Capture the cell that displays the provided text and extract its (x, y) central coordinate. 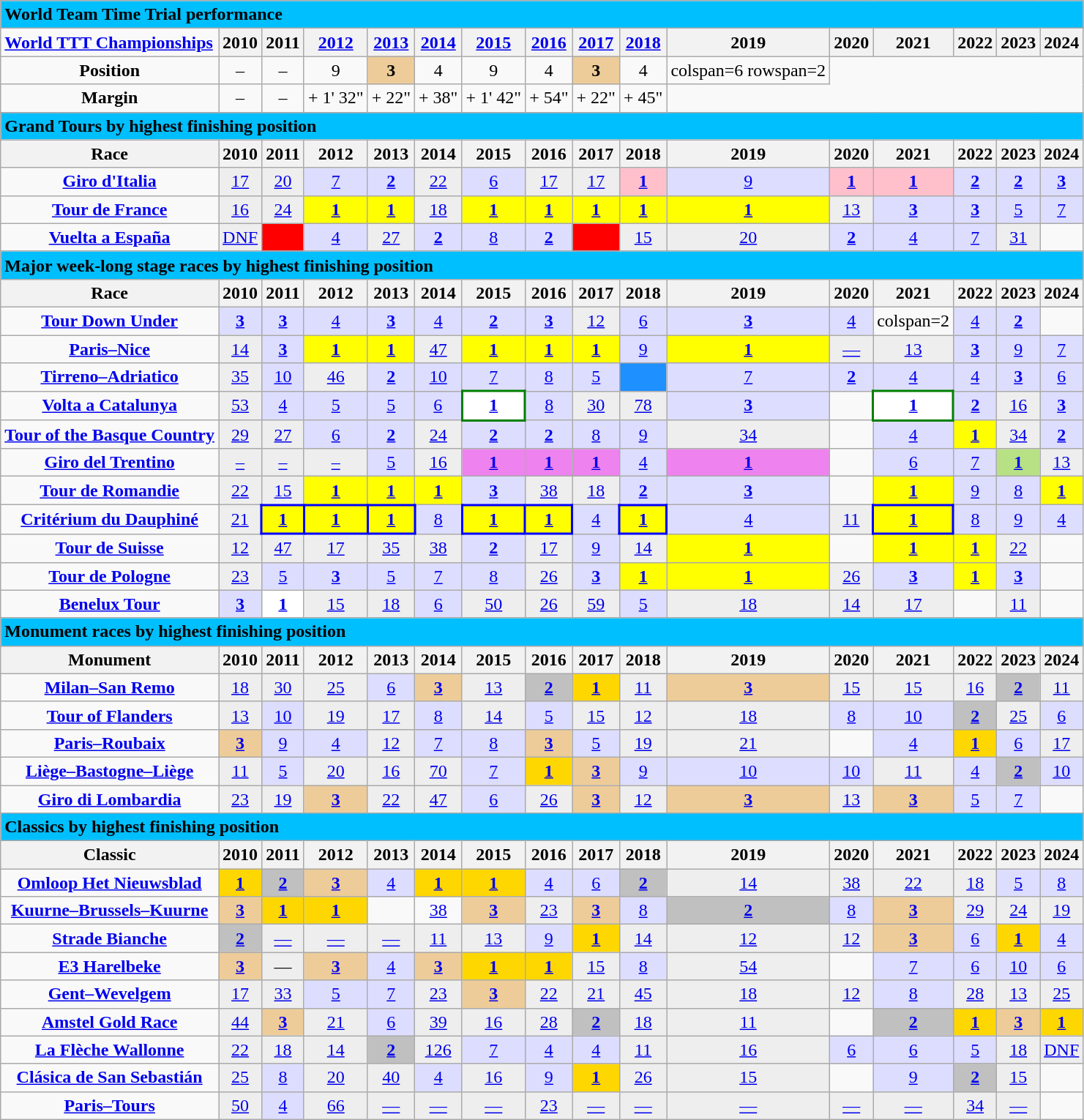
Giro di Lombardia (110, 799)
Tour of the Basque Country (110, 435)
Gent–Wevelgem (110, 994)
Classics by highest finishing position (542, 827)
Kuurne–Brussels–Kuurne (110, 911)
46 (335, 378)
Giro d'Italia (110, 182)
E3 Harelbeke (110, 966)
Tour de Romandie (110, 490)
70 (438, 771)
40 (391, 1078)
Monument races by highest finishing position (542, 632)
Tour de Suisse (110, 548)
Grand Tours by highest finishing position (542, 126)
78 (643, 406)
44 (240, 1022)
World Team Time Trial performance (542, 15)
Classic (110, 855)
Volta a Catalunya (110, 406)
+ 1' 32" (335, 98)
Paris–Roubaix (110, 743)
Paris–Nice (110, 349)
Tour Down Under (110, 321)
Paris–Tours (110, 1105)
colspan=6 rowspan=2 (748, 70)
Vuelta a España (110, 237)
+ 45" (643, 98)
Amstel Gold Race (110, 1022)
Giro del Trentino (110, 463)
+ 54" (549, 98)
Critérium du Dauphiné (110, 520)
Strade Bianche (110, 938)
66 (335, 1105)
Margin (110, 98)
Tour de Pologne (110, 576)
Position (110, 70)
Benelux Tour (110, 604)
Milan–San Remo (110, 687)
Liège–Bastogne–Liège (110, 771)
+ 38" (438, 98)
126 (438, 1050)
colspan=2 (913, 321)
World TTT Championships (110, 42)
33 (283, 994)
Monument (110, 660)
31 (1019, 237)
Tirreno–Adriatico (110, 378)
45 (643, 994)
39 (438, 1022)
54 (748, 966)
La Flèche Wallonne (110, 1050)
Tour de France (110, 209)
Major week-long stage races by highest finishing position (542, 265)
59 (596, 604)
Tour of Flanders (110, 715)
Omloop Het Nieuwsblad (110, 883)
53 (240, 406)
Clásica de San Sebastián (110, 1078)
+ 1' 42" (493, 98)
